Return the [x, y] coordinate for the center point of the cell that contains the specified text.  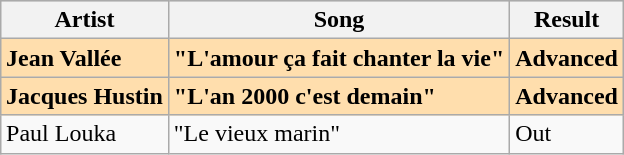
Song [338, 20]
"L'an 2000 c'est demain" [338, 96]
Jacques Hustin [85, 96]
Artist [85, 20]
Paul Louka [85, 134]
Jean Vallée [85, 58]
Out [567, 134]
"Le vieux marin" [338, 134]
"L'amour ça fait chanter la vie" [338, 58]
Result [567, 20]
